Return (X, Y) of the center of cell containing provided text 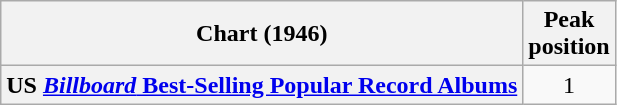
1 (569, 85)
US Billboard Best-Selling Popular Record Albums (262, 85)
Chart (1946) (262, 34)
Peakposition (569, 34)
